Detect which cell encompasses the target text, then output its (X, Y) center coordinate. 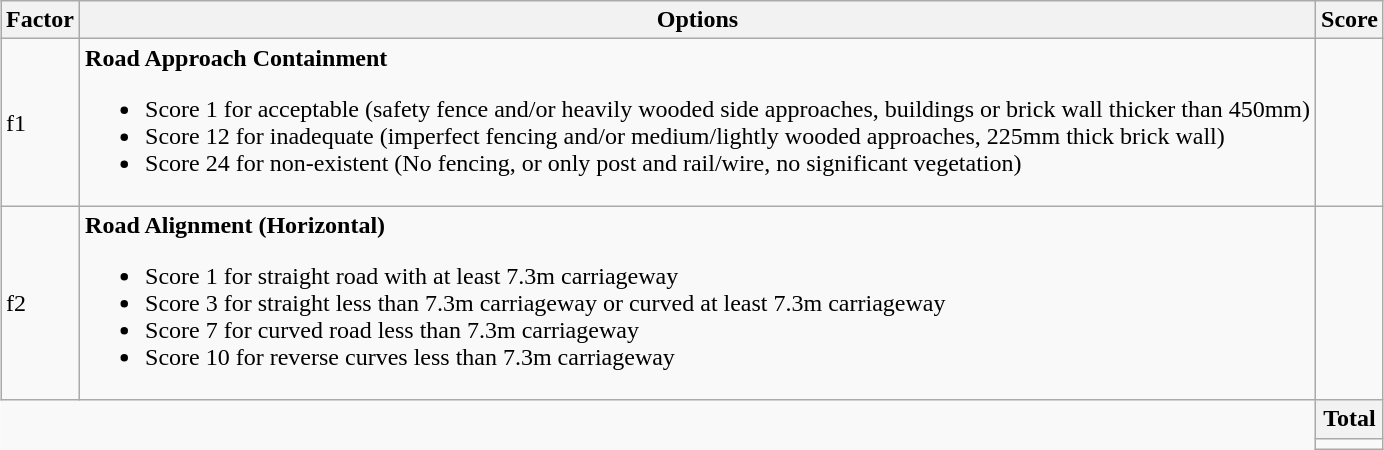
f2 (40, 303)
Score (1350, 20)
Total (1350, 419)
f1 (40, 122)
Options (698, 20)
Factor (40, 20)
